Output the (X, Y) coordinate of the center of the cell containing the given text.  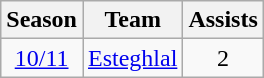
Season (42, 20)
Esteghlal (132, 58)
10/11 (42, 58)
Assists (223, 20)
Team (132, 20)
2 (223, 58)
